Pinpoint the cell where the given text exists, returning its (x, y) midpoint coordinate. 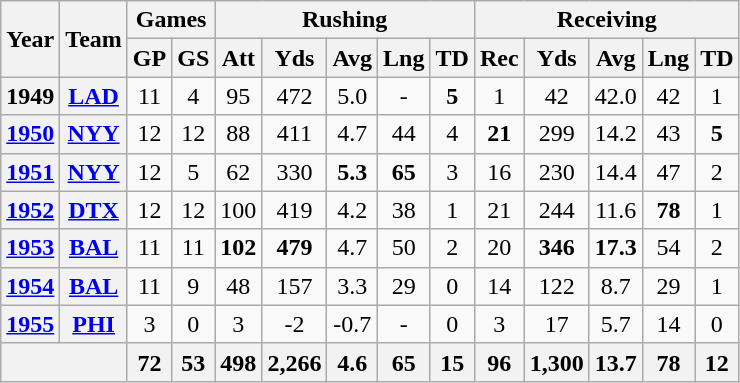
11.6 (616, 210)
1952 (30, 210)
Rec (499, 58)
17.3 (616, 248)
157 (294, 286)
5.7 (616, 324)
1,300 (556, 362)
-0.7 (352, 324)
13.7 (616, 362)
47 (668, 172)
16 (499, 172)
4.2 (352, 210)
50 (404, 248)
1951 (30, 172)
Att (238, 58)
53 (194, 362)
122 (556, 286)
1955 (30, 324)
44 (404, 134)
54 (668, 248)
411 (294, 134)
Year (30, 39)
88 (238, 134)
-2 (294, 324)
1954 (30, 286)
Receiving (606, 20)
5.3 (352, 172)
1949 (30, 96)
14.4 (616, 172)
20 (499, 248)
14.2 (616, 134)
DTX (94, 210)
5.0 (352, 96)
100 (238, 210)
42.0 (616, 96)
96 (499, 362)
230 (556, 172)
43 (668, 134)
95 (238, 96)
346 (556, 248)
2,266 (294, 362)
244 (556, 210)
472 (294, 96)
GS (194, 58)
498 (238, 362)
Team (94, 39)
9 (194, 286)
PHI (94, 324)
17 (556, 324)
72 (149, 362)
1950 (30, 134)
1953 (30, 248)
48 (238, 286)
299 (556, 134)
102 (238, 248)
15 (452, 362)
62 (238, 172)
GP (149, 58)
479 (294, 248)
330 (294, 172)
3.3 (352, 286)
4.6 (352, 362)
419 (294, 210)
8.7 (616, 286)
LAD (94, 96)
Games (170, 20)
38 (404, 210)
Rushing (345, 20)
